Search for the cell housing the specified text and yield its (X, Y) center coordinate. 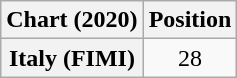
28 (190, 58)
Chart (2020) (72, 20)
Position (190, 20)
Italy (FIMI) (72, 58)
